Return [X, Y] of the center of cell containing provided text 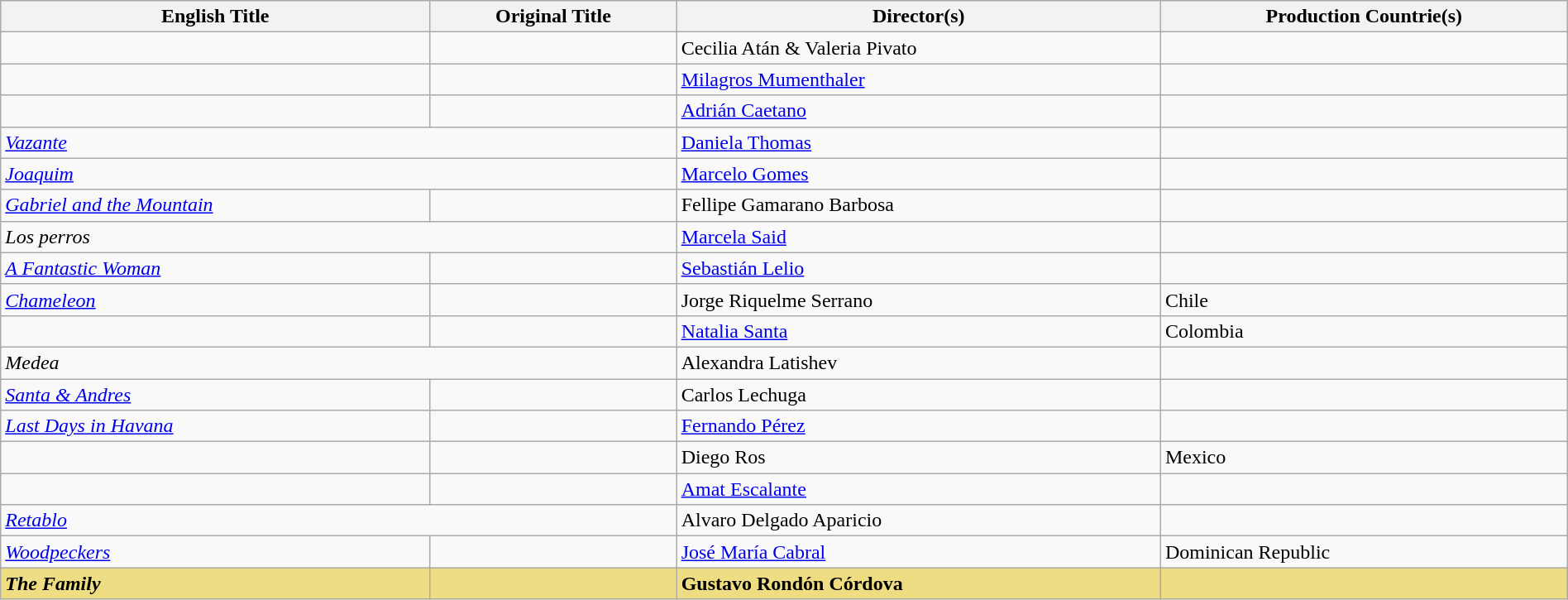
Chameleon [215, 300]
Natalia Santa [918, 331]
Adrián Caetano [918, 111]
Fellipe Gamarano Barbosa [918, 205]
José María Cabral [918, 552]
Diego Ros [918, 458]
Milagros Mumenthaler [918, 79]
Jorge Riquelme Serrano [918, 300]
Woodpeckers [215, 552]
Joaquim [339, 174]
Alvaro Delgado Aparicio [918, 521]
Dominican Republic [1364, 552]
Chile [1364, 300]
Fernando Pérez [918, 426]
Retablo [339, 521]
Colombia [1364, 331]
Director(s) [918, 17]
Alexandra Latishev [918, 362]
Vazante [339, 142]
Last Days in Havana [215, 426]
Medea [339, 362]
The Family [215, 583]
A Fantastic Woman [215, 268]
Sebastián Lelio [918, 268]
Marcelo Gomes [918, 174]
Carlos Lechuga [918, 395]
Cecilia Atán & Valeria Pivato [918, 48]
Los perros [339, 237]
Production Countrie(s) [1364, 17]
Daniela Thomas [918, 142]
Santa & Andres [215, 395]
Gustavo Rondón Córdova [918, 583]
English Title [215, 17]
Amat Escalante [918, 489]
Mexico [1364, 458]
Gabriel and the Mountain [215, 205]
Marcela Said [918, 237]
Original Title [553, 17]
